Find where the given text appears and provide that cell's center as [X, Y] coordinate. 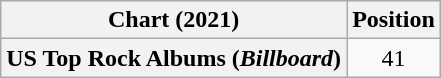
Position [394, 20]
Chart (2021) [174, 20]
41 [394, 58]
US Top Rock Albums (Billboard) [174, 58]
